Search for the cell housing the specified text and yield its (x, y) center coordinate. 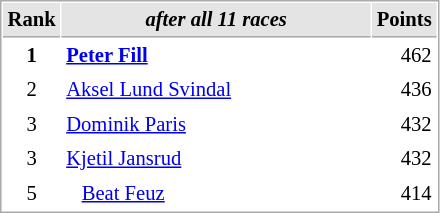
1 (32, 56)
Peter Fill (216, 56)
414 (404, 194)
Kjetil Jansrud (216, 158)
5 (32, 194)
Beat Feuz (216, 194)
Rank (32, 20)
436 (404, 90)
after all 11 races (216, 20)
Dominik Paris (216, 124)
2 (32, 90)
462 (404, 56)
Aksel Lund Svindal (216, 90)
Points (404, 20)
